Return the (x, y) coordinate for the center point of the cell that contains the specified text.  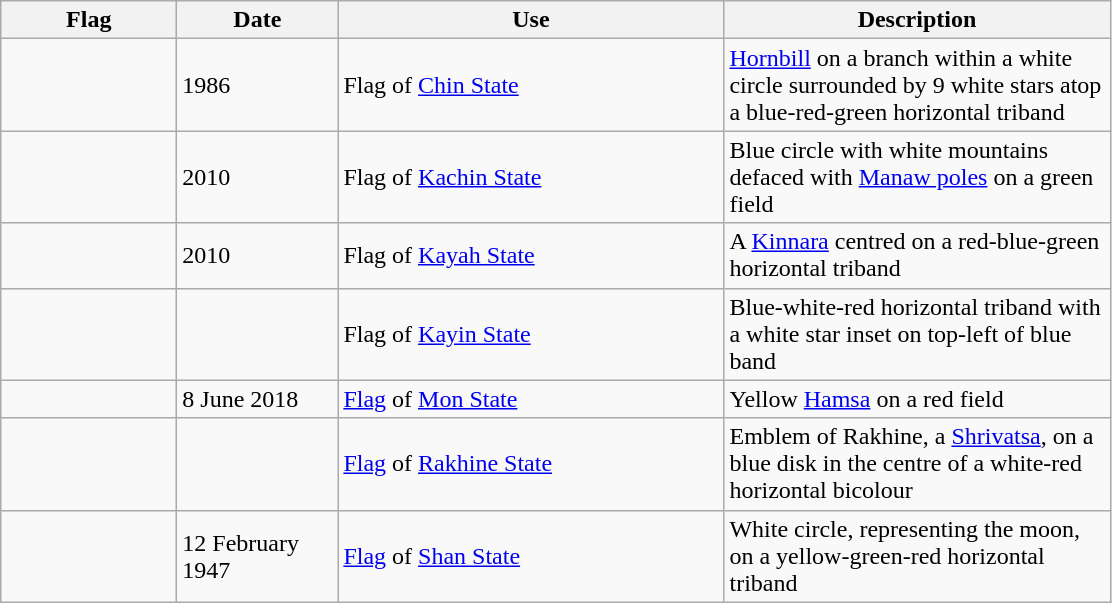
Yellow Hamsa on a red field (917, 399)
12 February 1947 (258, 556)
Blue-white-red horizontal triband with a white star inset on top-left of blue band (917, 334)
Description (917, 20)
Flag of Shan State (531, 556)
Flag of Kayah State (531, 256)
Date (258, 20)
Emblem of Rakhine, a Shrivatsa, on a blue disk in the centre of a white-red horizontal bicolour (917, 464)
Flag of Mon State (531, 399)
Use (531, 20)
Flag of Kayin State (531, 334)
8 June 2018 (258, 399)
Flag (89, 20)
Blue circle with white mountains defaced with Manaw poles on a green field (917, 177)
1986 (258, 85)
White circle, representing the moon, on a yellow-green-red horizontal triband (917, 556)
Hornbill on a branch within a white circle surrounded by 9 white stars atop a blue-red-green horizontal triband (917, 85)
Flag of Kachin State (531, 177)
A Kinnara centred on a red-blue-green horizontal triband (917, 256)
Flag of Rakhine State (531, 464)
Flag of Chin State (531, 85)
